Search for the cell housing the specified text and yield its (x, y) center coordinate. 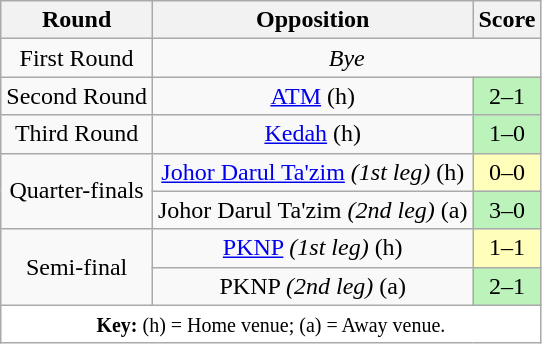
1–1 (507, 248)
Score (507, 20)
First Round (77, 58)
Kedah (h) (312, 134)
Semi-final (77, 267)
Johor Darul Ta'zim (2nd leg) (a) (312, 210)
Third Round (77, 134)
0–0 (507, 172)
Opposition (312, 20)
3–0 (507, 210)
Bye (346, 58)
PKNP (1st leg) (h) (312, 248)
Round (77, 20)
Johor Darul Ta'zim (1st leg) (h) (312, 172)
PKNP (2nd leg) (a) (312, 286)
Quarter-finals (77, 191)
ATM (h) (312, 96)
Second Round (77, 96)
1–0 (507, 134)
Key: (h) = Home venue; (a) = Away venue. (271, 324)
